For the text-containing cell, return its midpoint in (X, Y) coordinate format. 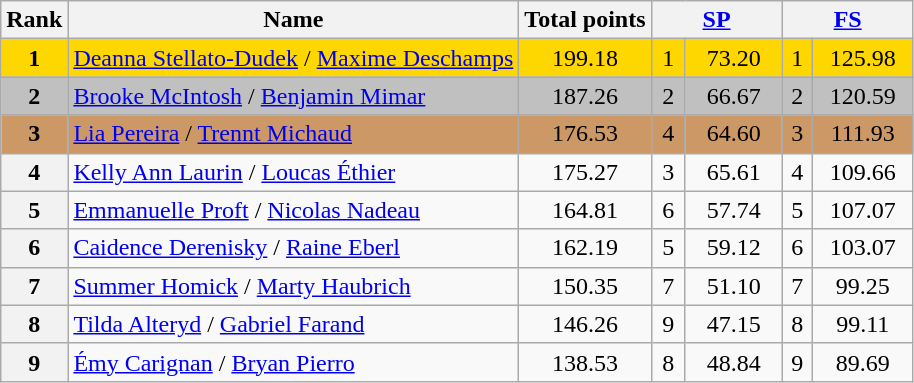
120.59 (862, 96)
109.66 (862, 172)
Émy Carignan / Bryan Pierro (294, 362)
164.81 (585, 210)
Kelly Ann Laurin / Loucas Éthier (294, 172)
175.27 (585, 172)
FS (848, 20)
150.35 (585, 286)
64.60 (734, 134)
47.15 (734, 324)
Name (294, 20)
Rank (34, 20)
107.07 (862, 210)
187.26 (585, 96)
SP (716, 20)
51.10 (734, 286)
57.74 (734, 210)
89.69 (862, 362)
Total points (585, 20)
138.53 (585, 362)
66.67 (734, 96)
65.61 (734, 172)
Summer Homick / Marty Haubrich (294, 286)
103.07 (862, 248)
Lia Pereira / Trennt Michaud (294, 134)
99.11 (862, 324)
Tilda Alteryd / Gabriel Farand (294, 324)
Emmanuelle Proft / Nicolas Nadeau (294, 210)
99.25 (862, 286)
48.84 (734, 362)
Brooke McIntosh / Benjamin Mimar (294, 96)
199.18 (585, 58)
73.20 (734, 58)
146.26 (585, 324)
162.19 (585, 248)
Caidence Derenisky / Raine Eberl (294, 248)
59.12 (734, 248)
Deanna Stellato-Dudek / Maxime Deschamps (294, 58)
111.93 (862, 134)
176.53 (585, 134)
125.98 (862, 58)
